Output the (X, Y) coordinate of the center of the cell containing the given text.  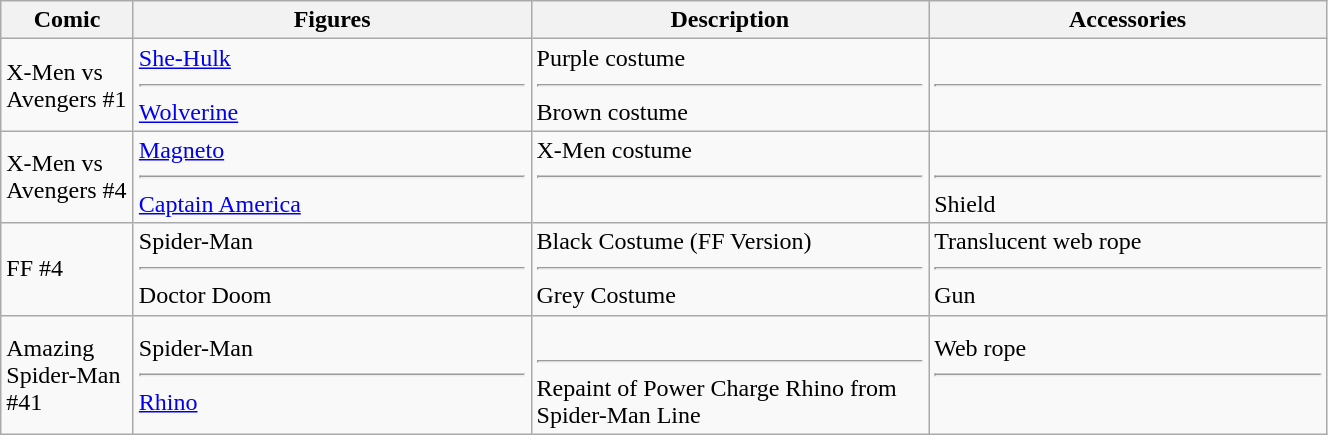
X-Men vs Avengers #1 (68, 85)
Accessories (1128, 20)
Spider-ManRhino (332, 374)
Shield (1128, 177)
Black Costume (FF Version)Grey Costume (730, 269)
Purple costumeBrown costume (730, 85)
Description (730, 20)
Repaint of Power Charge Rhino from Spider-Man Line (730, 374)
FF #4 (68, 269)
X-Men costume (730, 177)
MagnetoCaptain America (332, 177)
Web rope (1128, 374)
Amazing Spider-Man #41 (68, 374)
Comic (68, 20)
She-HulkWolverine (332, 85)
Figures (332, 20)
Spider-ManDoctor Doom (332, 269)
X-Men vs Avengers #4 (68, 177)
Translucent web ropeGun (1128, 269)
